Extract the [x, y] coordinate from the center of the cell holding the provided text.  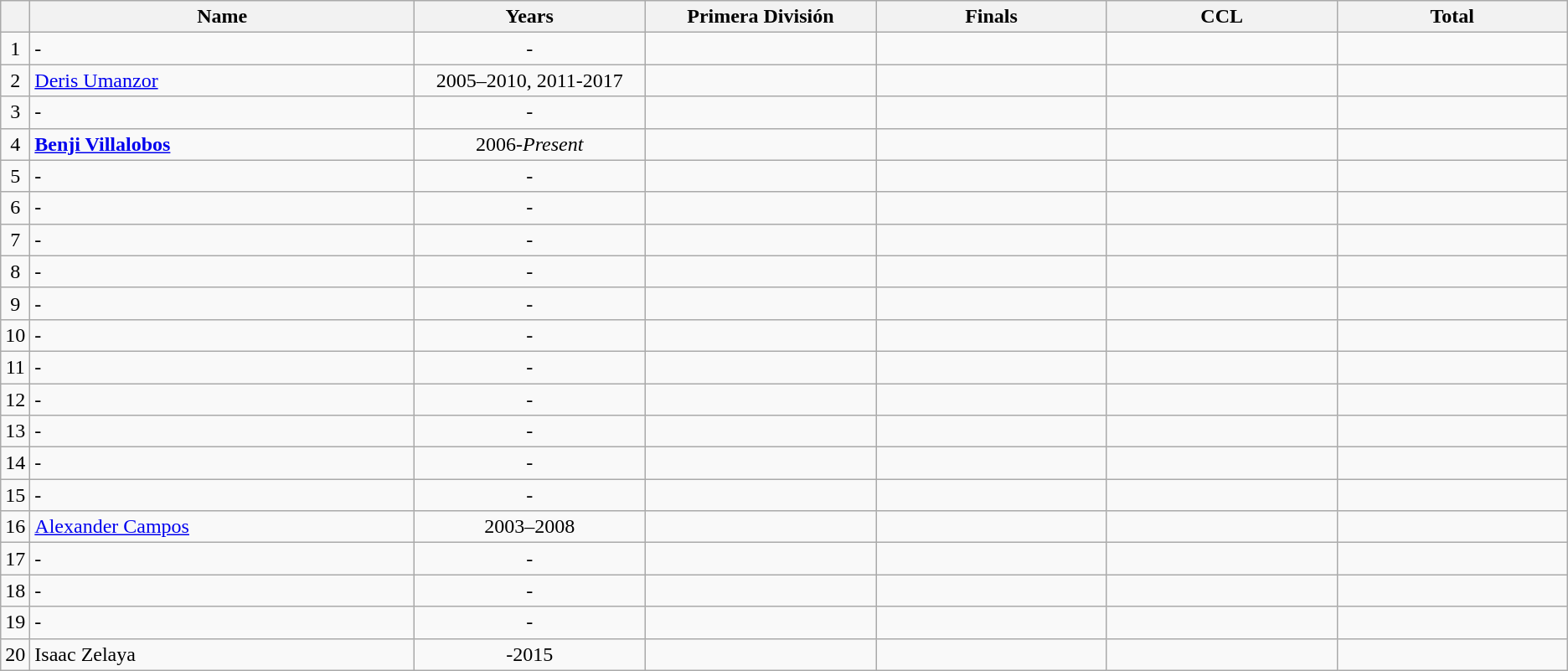
Name [223, 17]
16 [15, 527]
Benji Villalobos [223, 144]
20 [15, 654]
2 [15, 80]
10 [15, 335]
8 [15, 271]
2005–2010, 2011-2017 [529, 80]
Primera División [761, 17]
11 [15, 367]
5 [15, 176]
12 [15, 400]
Isaac Zelaya [223, 654]
17 [15, 559]
14 [15, 463]
-2015 [529, 654]
Years [529, 17]
19 [15, 622]
13 [15, 431]
CCL [1221, 17]
4 [15, 144]
3 [15, 112]
15 [15, 495]
2003–2008 [529, 527]
9 [15, 303]
Finals [992, 17]
7 [15, 240]
Deris Umanzor [223, 80]
1 [15, 49]
6 [15, 208]
Alexander Campos [223, 527]
18 [15, 591]
2006-Present [529, 144]
Total [1452, 17]
